Extract the [x, y] coordinate from the center of the cell holding the provided text.  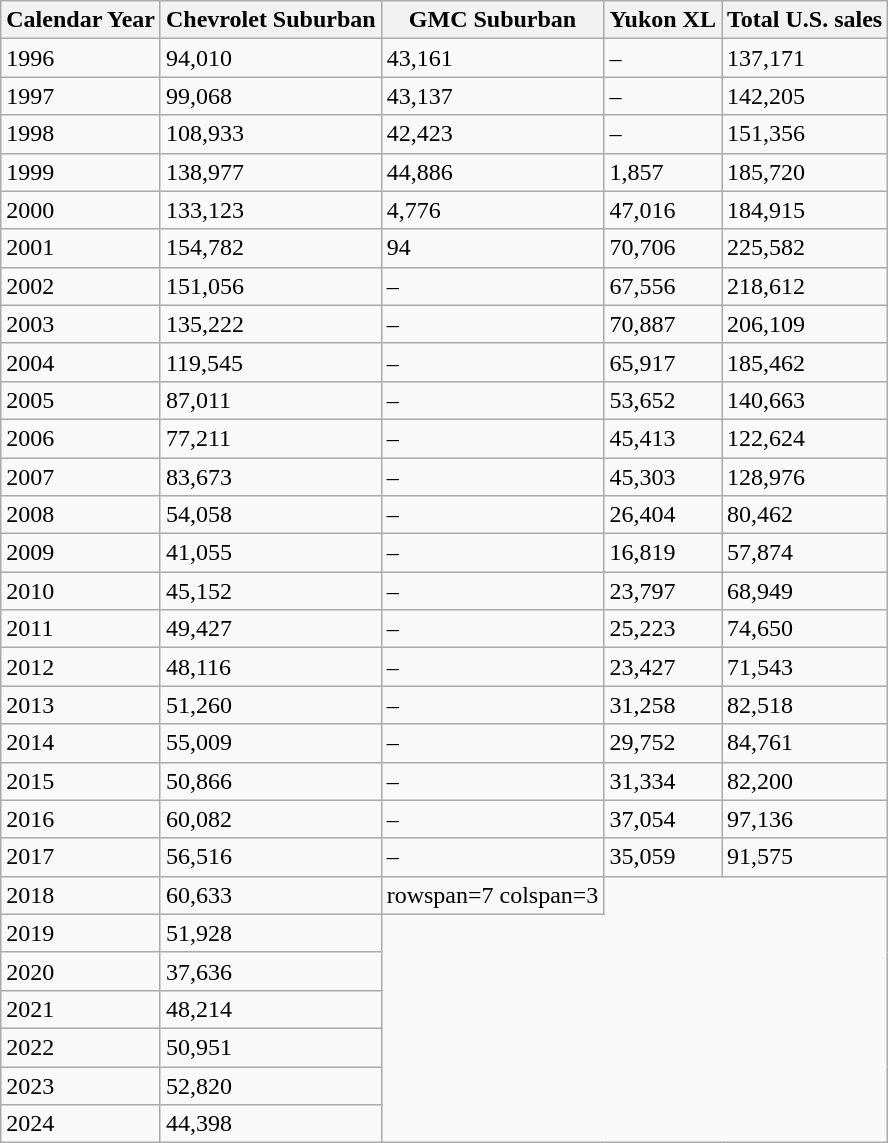
50,866 [270, 781]
2003 [81, 324]
154,782 [270, 248]
1996 [81, 58]
2001 [81, 248]
60,633 [270, 895]
185,720 [805, 172]
25,223 [663, 629]
142,205 [805, 96]
151,356 [805, 134]
2013 [81, 705]
2014 [81, 743]
2007 [81, 477]
45,303 [663, 477]
185,462 [805, 362]
97,136 [805, 819]
60,082 [270, 819]
82,518 [805, 705]
218,612 [805, 286]
35,059 [663, 857]
84,761 [805, 743]
53,652 [663, 400]
45,413 [663, 438]
2000 [81, 210]
16,819 [663, 553]
55,009 [270, 743]
37,636 [270, 971]
108,933 [270, 134]
31,334 [663, 781]
2015 [81, 781]
26,404 [663, 515]
Chevrolet Suburban [270, 20]
Total U.S. sales [805, 20]
GMC Suburban [492, 20]
37,054 [663, 819]
45,152 [270, 591]
67,556 [663, 286]
70,887 [663, 324]
29,752 [663, 743]
4,776 [492, 210]
137,171 [805, 58]
23,797 [663, 591]
119,545 [270, 362]
2023 [81, 1085]
2009 [81, 553]
47,016 [663, 210]
2004 [81, 362]
2008 [81, 515]
135,222 [270, 324]
50,951 [270, 1047]
151,056 [270, 286]
51,928 [270, 933]
1999 [81, 172]
225,582 [805, 248]
48,116 [270, 667]
99,068 [270, 96]
74,650 [805, 629]
82,200 [805, 781]
184,915 [805, 210]
2019 [81, 933]
2010 [81, 591]
41,055 [270, 553]
94,010 [270, 58]
2006 [81, 438]
1,857 [663, 172]
48,214 [270, 1009]
2024 [81, 1124]
49,427 [270, 629]
2016 [81, 819]
68,949 [805, 591]
43,137 [492, 96]
70,706 [663, 248]
65,917 [663, 362]
rowspan=7 colspan=3 [492, 895]
87,011 [270, 400]
138,977 [270, 172]
80,462 [805, 515]
31,258 [663, 705]
56,516 [270, 857]
206,109 [805, 324]
43,161 [492, 58]
2017 [81, 857]
140,663 [805, 400]
1997 [81, 96]
94 [492, 248]
122,624 [805, 438]
2022 [81, 1047]
Yukon XL [663, 20]
2020 [81, 971]
2002 [81, 286]
83,673 [270, 477]
2021 [81, 1009]
44,398 [270, 1124]
42,423 [492, 134]
57,874 [805, 553]
71,543 [805, 667]
2018 [81, 895]
54,058 [270, 515]
2011 [81, 629]
2005 [81, 400]
52,820 [270, 1085]
23,427 [663, 667]
51,260 [270, 705]
Calendar Year [81, 20]
77,211 [270, 438]
1998 [81, 134]
91,575 [805, 857]
128,976 [805, 477]
44,886 [492, 172]
133,123 [270, 210]
2012 [81, 667]
